From the cell containing the given text, extract its center point as [X, Y] coordinate. 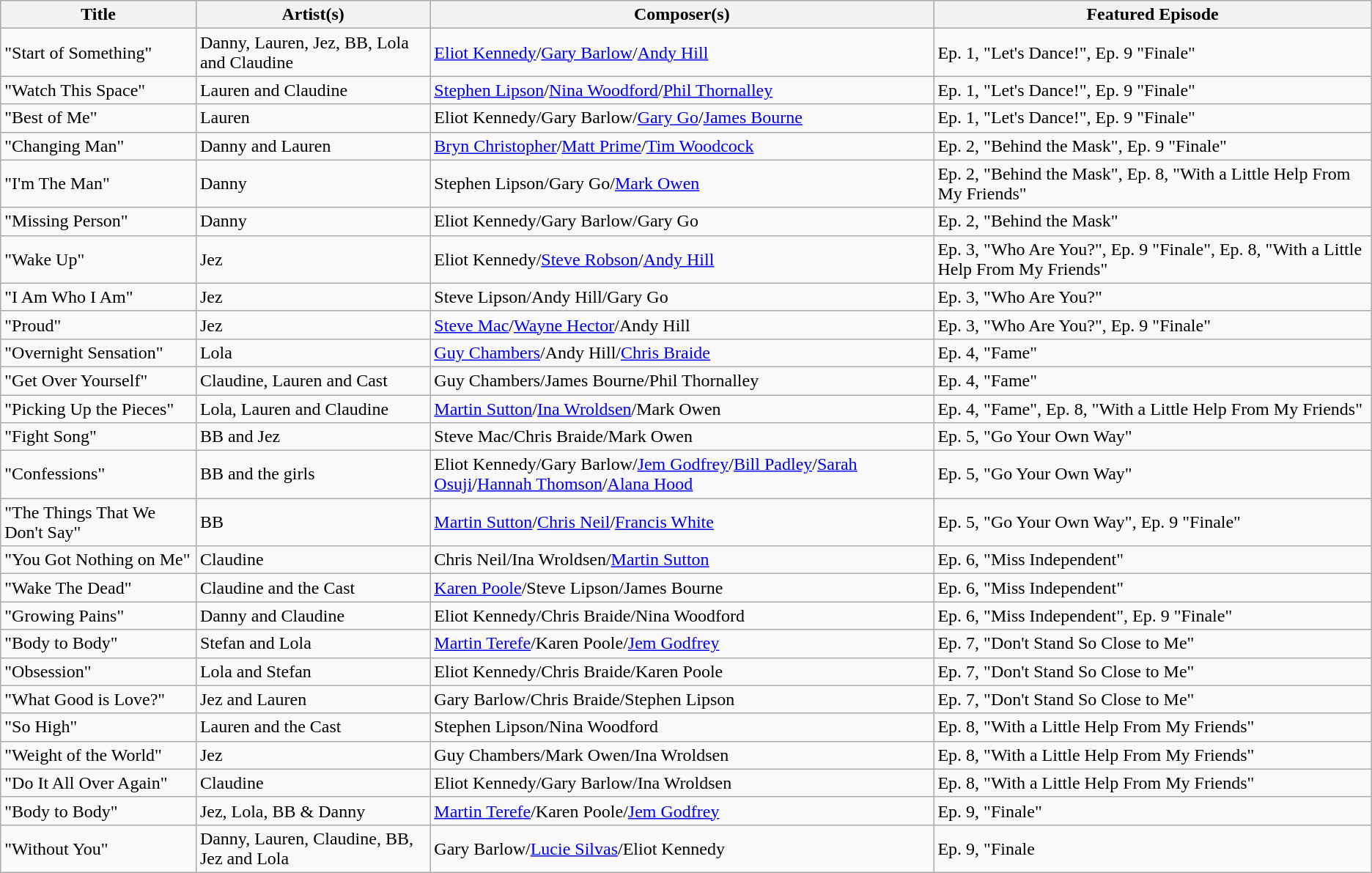
Claudine and the Cast [312, 588]
"I'm The Man" [98, 183]
Steve Mac/Chris Braide/Mark Owen [682, 437]
Artist(s) [312, 15]
"The Things That We Don't Say" [98, 522]
"Missing Person" [98, 221]
Jez, Lola, BB & Danny [312, 811]
Eliot Kennedy/Gary Barlow/Gary Go/James Bourne [682, 118]
"Start of Something" [98, 53]
"Get Over Yourself" [98, 380]
Eliot Kennedy/Gary Barlow/Ina Wroldsen [682, 783]
Guy Chambers/Andy Hill/Chris Braide [682, 353]
Lauren and Claudine [312, 90]
"Do It All Over Again" [98, 783]
Eliot Kennedy/Chris Braide/Nina Woodford [682, 616]
Eliot Kennedy/Steve Robson/Andy Hill [682, 259]
"Picking Up the Pieces" [98, 408]
Ep. 2, "Behind the Mask" [1152, 221]
Ep. 2, "Behind the Mask", Ep. 8, "With a Little Help From My Friends" [1152, 183]
"What Good is Love?" [98, 699]
BB and the girls [312, 475]
Danny and Lauren [312, 146]
Eliot Kennedy/Gary Barlow/Andy Hill [682, 53]
Lauren [312, 118]
"Wake The Dead" [98, 588]
"Overnight Sensation" [98, 353]
Ep. 9, "Finale" [1152, 811]
Gary Barlow/Chris Braide/Stephen Lipson [682, 699]
Danny, Lauren, Claudine, BB, Jez and Lola [312, 849]
"Wake Up" [98, 259]
Eliot Kennedy/Gary Barlow/Gary Go [682, 221]
"Without You" [98, 849]
Lola, Lauren and Claudine [312, 408]
Bryn Christopher/Matt Prime/Tim Woodcock [682, 146]
Title [98, 15]
Jez and Lauren [312, 699]
Claudine, Lauren and Cast [312, 380]
Lola [312, 353]
Ep. 3, "Who Are You?", Ep. 9 "Finale", Ep. 8, "With a Little Help From My Friends" [1152, 259]
Guy Chambers/James Bourne/Phil Thornalley [682, 380]
Karen Poole/Steve Lipson/James Bourne [682, 588]
Stephen Lipson/Nina Woodford [682, 727]
Stephen Lipson/Gary Go/Mark Owen [682, 183]
Ep. 5, "Go Your Own Way", Ep. 9 "Finale" [1152, 522]
"Proud" [98, 325]
Stefan and Lola [312, 644]
Eliot Kennedy/Chris Braide/Karen Poole [682, 671]
"Confessions" [98, 475]
Ep. 6, "Miss Independent", Ep. 9 "Finale" [1152, 616]
Guy Chambers/Mark Owen/Ina Wroldsen [682, 755]
"I Am Who I Am" [98, 297]
"Obsession" [98, 671]
Composer(s) [682, 15]
Ep. 3, "Who Are You?", Ep. 9 "Finale" [1152, 325]
Lauren and the Cast [312, 727]
Gary Barlow/Lucie Silvas/Eliot Kennedy [682, 849]
Stephen Lipson/Nina Woodford/Phil Thornalley [682, 90]
Featured Episode [1152, 15]
Ep. 3, "Who Are You?" [1152, 297]
Lola and Stefan [312, 671]
Steve Mac/Wayne Hector/Andy Hill [682, 325]
"Weight of the World" [98, 755]
Ep. 9, "Finale [1152, 849]
"Watch This Space" [98, 90]
Eliot Kennedy/Gary Barlow/Jem Godfrey/Bill Padley/Sarah Osuji/Hannah Thomson/Alana Hood [682, 475]
Ep. 2, "Behind the Mask", Ep. 9 "Finale" [1152, 146]
Martin Sutton/Chris Neil/Francis White [682, 522]
BB [312, 522]
Steve Lipson/Andy Hill/Gary Go [682, 297]
Ep. 4, "Fame", Ep. 8, "With a Little Help From My Friends" [1152, 408]
"Changing Man" [98, 146]
"You Got Nothing on Me" [98, 560]
"Best of Me" [98, 118]
Chris Neil/Ina Wroldsen/Martin Sutton [682, 560]
"So High" [98, 727]
BB and Jez [312, 437]
"Fight Song" [98, 437]
Danny, Lauren, Jez, BB, Lola and Claudine [312, 53]
Martin Sutton/Ina Wroldsen/Mark Owen [682, 408]
Danny and Claudine [312, 616]
"Growing Pains" [98, 616]
